For the text-containing cell, return its midpoint in [X, Y] coordinate format. 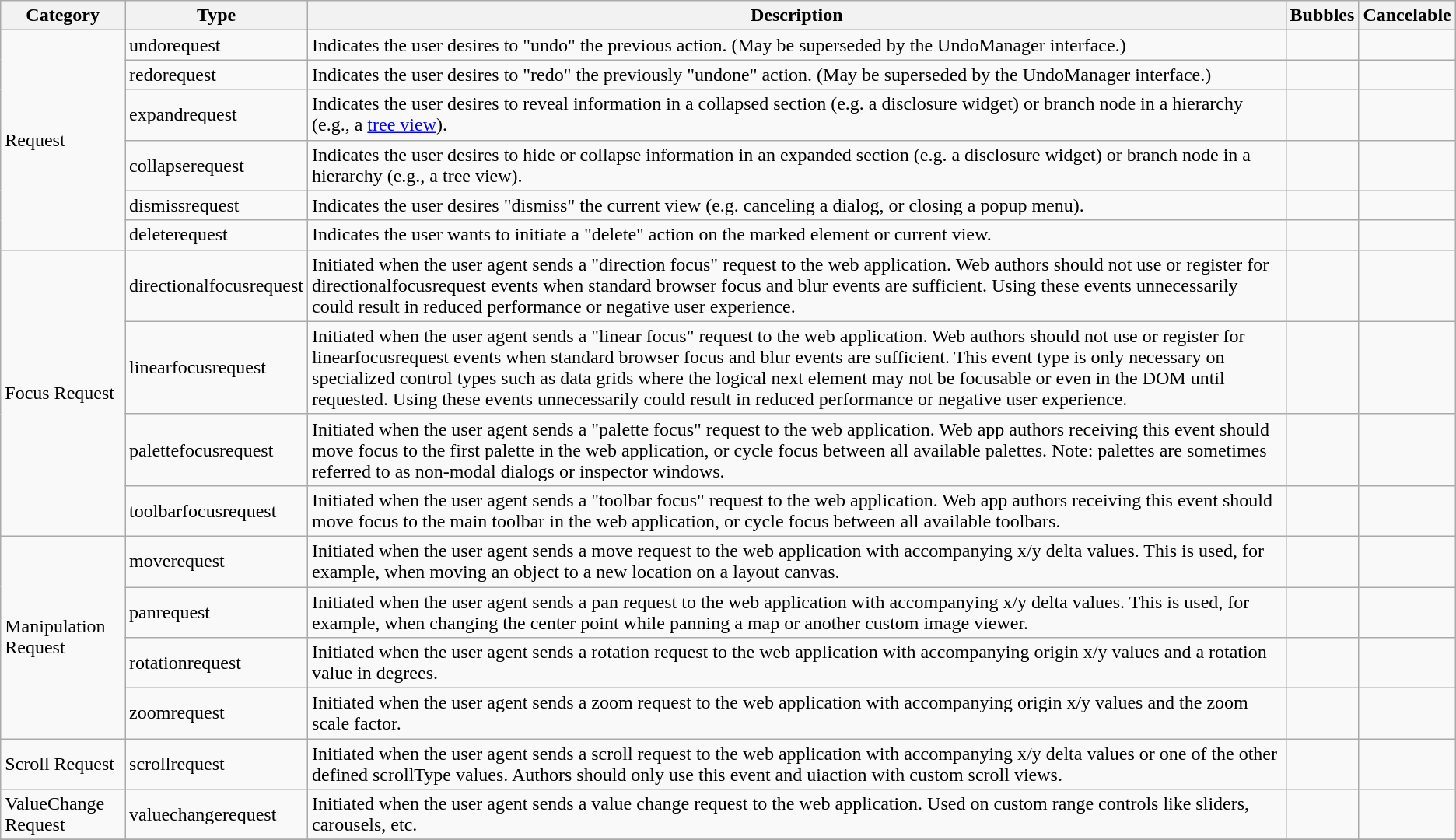
Scroll Request [63, 764]
panrequest [216, 611]
Indicates the user desires "dismiss" the current view (e.g. canceling a dialog, or closing a popup menu). [797, 205]
Initiated when the user agent sends a rotation request to the web application with accompanying origin x/y values and a rotation value in degrees. [797, 663]
Manipulation Request [63, 637]
toolbarfocusrequest [216, 510]
Description [797, 16]
zoomrequest [216, 714]
Bubbles [1322, 16]
Cancelable [1407, 16]
directionalfocusrequest [216, 285]
Category [63, 16]
Indicates the user desires to "redo" the previously "undone" action. (May be superseded by the UndoManager interface.) [797, 75]
Indicates the user wants to initiate a "delete" action on the marked element or current view. [797, 235]
Indicates the user desires to reveal information in a collapsed section (e.g. a disclosure widget) or branch node in a hierarchy (e.g., a tree view). [797, 115]
Focus Request [63, 393]
linearfocusrequest [216, 367]
collapserequest [216, 165]
expandrequest [216, 115]
redorequest [216, 75]
undorequest [216, 45]
Initiated when the user agent sends a value change request to the web application. Used on custom range controls like sliders, carousels, etc. [797, 815]
rotationrequest [216, 663]
Indicates the user desires to "undo" the previous action. (May be superseded by the UndoManager interface.) [797, 45]
Type [216, 16]
Request [63, 140]
Initiated when the user agent sends a zoom request to the web application with accompanying origin x/y values and the zoom scale factor. [797, 714]
scrollrequest [216, 764]
ValueChange Request [63, 815]
palettefocusrequest [216, 450]
deleterequest [216, 235]
moverequest [216, 562]
dismissrequest [216, 205]
valuechangerequest [216, 815]
